Pinpoint the cell where the given text exists, returning its (x, y) midpoint coordinate. 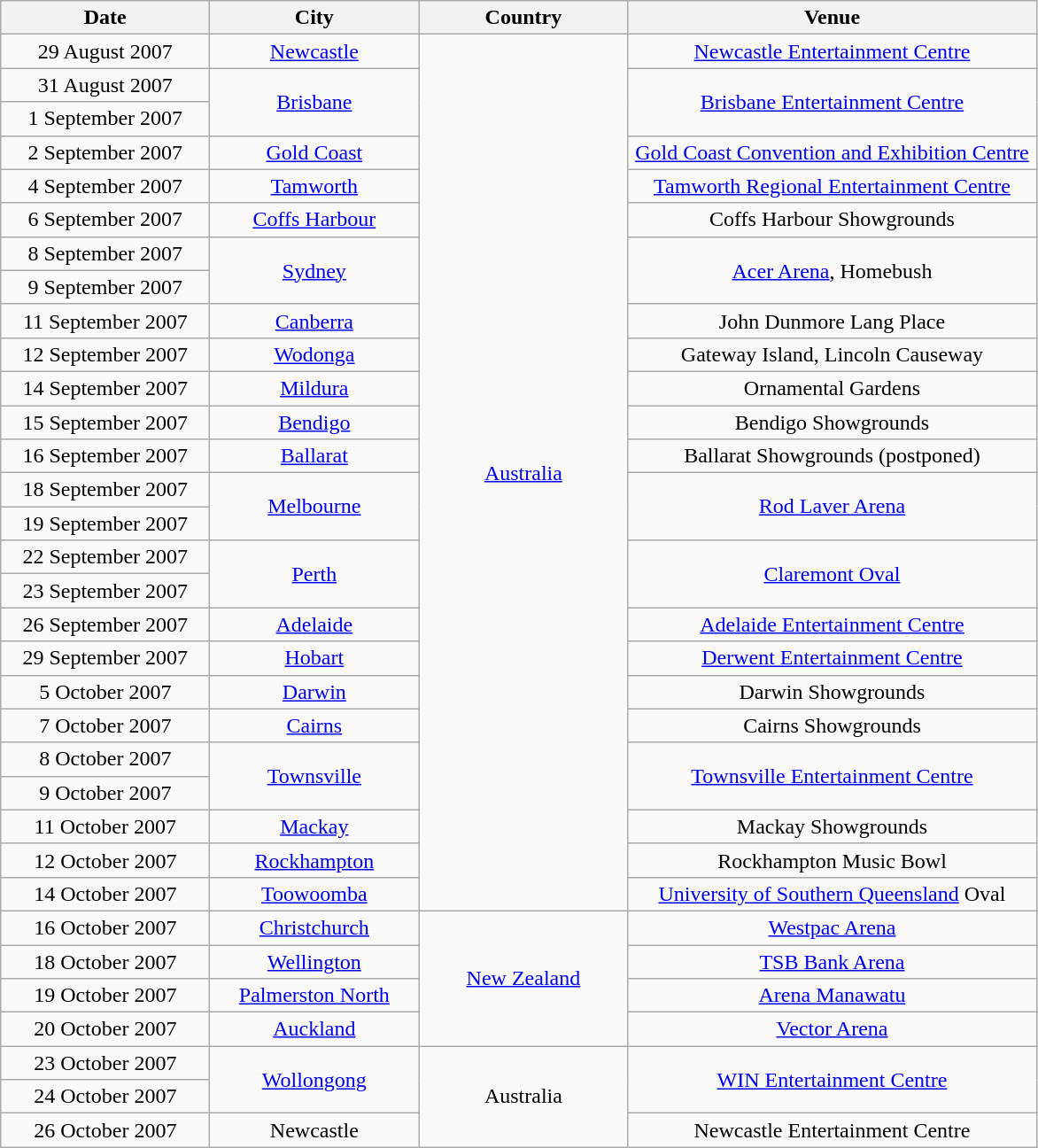
Adelaide Entertainment Centre (833, 624)
TSB Bank Arena (833, 961)
Ornamental Gardens (833, 388)
22 September 2007 (105, 557)
15 September 2007 (105, 423)
11 October 2007 (105, 826)
Gold Coast (314, 152)
19 September 2007 (105, 524)
Rockhampton Music Bowl (833, 860)
Wellington (314, 961)
29 September 2007 (105, 658)
12 October 2007 (105, 860)
Date (105, 18)
Adelaide (314, 624)
Bendigo (314, 423)
Sydney (314, 270)
Westpac Arena (833, 927)
City (314, 18)
4 September 2007 (105, 186)
Mackay (314, 826)
Brisbane (314, 102)
Palmerston North (314, 996)
26 September 2007 (105, 624)
19 October 2007 (105, 996)
1 September 2007 (105, 119)
11 September 2007 (105, 321)
Coffs Harbour (314, 220)
9 October 2007 (105, 793)
Bendigo Showgrounds (833, 423)
Rod Laver Arena (833, 507)
Darwin (314, 692)
5 October 2007 (105, 692)
Wodonga (314, 354)
Vector Arena (833, 1029)
16 October 2007 (105, 927)
29 August 2007 (105, 51)
Hobart (314, 658)
24 October 2007 (105, 1097)
14 October 2007 (105, 894)
20 October 2007 (105, 1029)
8 September 2007 (105, 253)
Mildura (314, 388)
Claremont Oval (833, 574)
Ballarat (314, 456)
2 September 2007 (105, 152)
Darwin Showgrounds (833, 692)
Melbourne (314, 507)
Townsville (314, 776)
Christchurch (314, 927)
Tamworth Regional Entertainment Centre (833, 186)
Acer Arena, Homebush (833, 270)
Toowoomba (314, 894)
Coffs Harbour Showgrounds (833, 220)
Wollongong (314, 1080)
Cairns (314, 725)
8 October 2007 (105, 759)
Auckland (314, 1029)
Venue (833, 18)
12 September 2007 (105, 354)
Canberra (314, 321)
31 August 2007 (105, 85)
Brisbane Entertainment Centre (833, 102)
Perth (314, 574)
6 September 2007 (105, 220)
Arena Manawatu (833, 996)
18 September 2007 (105, 490)
Country (523, 18)
Mackay Showgrounds (833, 826)
New Zealand (523, 978)
WIN Entertainment Centre (833, 1080)
Gateway Island, Lincoln Causeway (833, 354)
18 October 2007 (105, 961)
John Dunmore Lang Place (833, 321)
14 September 2007 (105, 388)
23 September 2007 (105, 591)
Cairns Showgrounds (833, 725)
16 September 2007 (105, 456)
9 September 2007 (105, 287)
University of Southern Queensland Oval (833, 894)
7 October 2007 (105, 725)
Rockhampton (314, 860)
Ballarat Showgrounds (postponed) (833, 456)
Gold Coast Convention and Exhibition Centre (833, 152)
Derwent Entertainment Centre (833, 658)
Townsville Entertainment Centre (833, 776)
23 October 2007 (105, 1063)
26 October 2007 (105, 1130)
Tamworth (314, 186)
